Return the (X, Y) coordinate for the center point of the cell that contains the specified text.  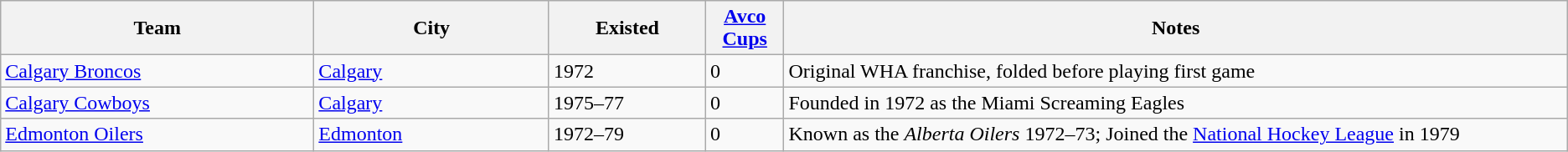
Founded in 1972 as the Miami Screaming Eagles (1176, 103)
1972–79 (627, 134)
Original WHA franchise, folded before playing first game (1176, 71)
Team (157, 28)
1975–77 (627, 103)
City (432, 28)
Notes (1176, 28)
Edmonton (432, 134)
1972 (627, 71)
Known as the Alberta Oilers 1972–73; Joined the National Hockey League in 1979 (1176, 134)
Edmonton Oilers (157, 134)
Existed (627, 28)
Calgary Broncos (157, 71)
Avco Cups (745, 28)
Calgary Cowboys (157, 103)
